Detect which cell encompasses the target text, then output its (x, y) center coordinate. 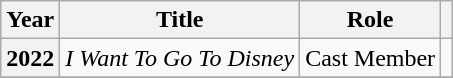
Title (180, 20)
I Want To Go To Disney (180, 58)
Cast Member (370, 58)
Year (30, 20)
2022 (30, 58)
Role (370, 20)
